Locate the cell with the specified text and output its (X, Y) center coordinate. 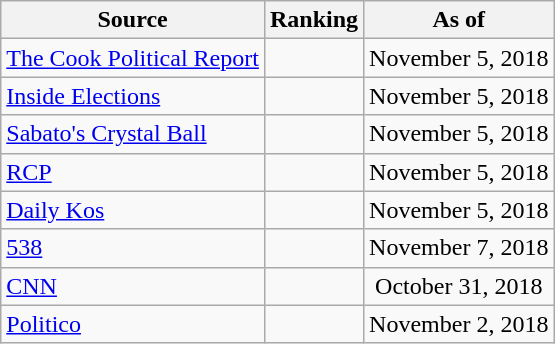
CNN (133, 286)
Politico (133, 324)
Inside Elections (133, 96)
RCP (133, 172)
Daily Kos (133, 210)
October 31, 2018 (459, 286)
Ranking (314, 20)
538 (133, 248)
November 2, 2018 (459, 324)
November 7, 2018 (459, 248)
Sabato's Crystal Ball (133, 134)
Source (133, 20)
The Cook Political Report (133, 58)
As of (459, 20)
